Pinpoint the cell where the given text exists, returning its [X, Y] midpoint coordinate. 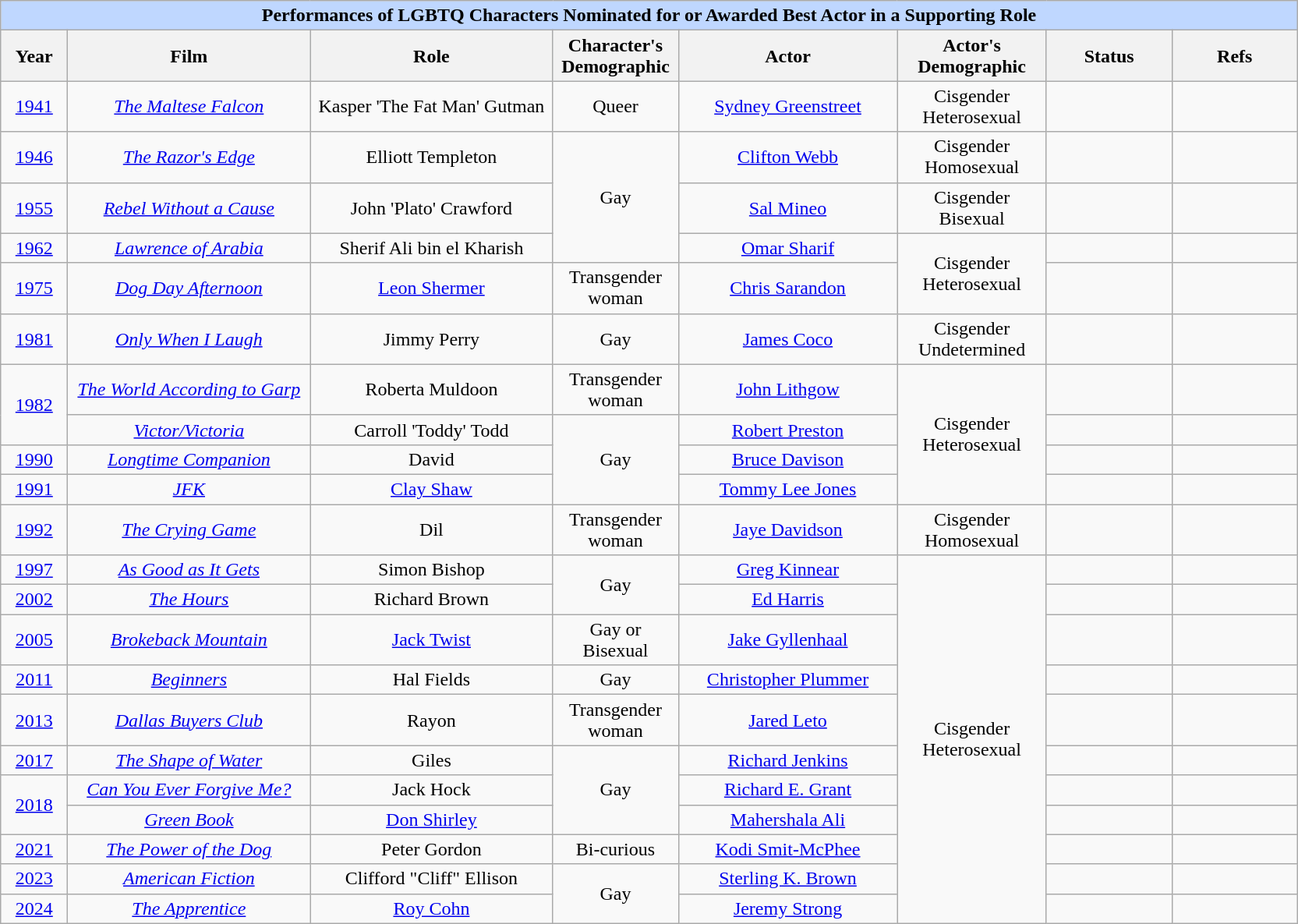
The Power of the Dog [189, 849]
David [432, 459]
Sal Mineo [787, 207]
Roberta Muldoon [432, 390]
Clifton Webb [787, 158]
Rayon [432, 720]
Gay or Bisexual [616, 639]
Leon Shermer [432, 289]
Robert Preston [787, 430]
American Fiction [189, 879]
The Hours [189, 600]
Omar Sharif [787, 248]
John Lithgow [787, 390]
Sherif Ali bin el Kharish [432, 248]
Clifford "Cliff" Ellison [432, 879]
Hal Fields [432, 680]
2005 [34, 639]
Carroll 'Toddy' Todd [432, 430]
Giles [432, 760]
Jack Twist [432, 639]
Kasper 'The Fat Man' Gutman [432, 106]
Greg Kinnear [787, 570]
Victor/Victoria [189, 430]
Lawrence of Arabia [189, 248]
Dil [432, 529]
Jimmy Perry [432, 338]
1941 [34, 106]
Rebel Without a Cause [189, 207]
Don Shirley [432, 820]
Year [34, 56]
Jake Gyllenhaal [787, 639]
2002 [34, 600]
Can You Ever Forgive Me? [189, 790]
Mahershala Ali [787, 820]
2021 [34, 849]
Ed Harris [787, 600]
Bruce Davison [787, 459]
Kodi Smit-McPhee [787, 849]
Longtime Companion [189, 459]
Actor [787, 56]
1992 [34, 529]
The Apprentice [189, 908]
Tommy Lee Jones [787, 489]
Christopher Plummer [787, 680]
2024 [34, 908]
Simon Bishop [432, 570]
Brokeback Mountain [189, 639]
2017 [34, 760]
The World According to Garp [189, 390]
Only When I Laugh [189, 338]
Richard Jenkins [787, 760]
1997 [34, 570]
As Good as It Gets [189, 570]
JFK [189, 489]
1981 [34, 338]
Film [189, 56]
Dallas Buyers Club [189, 720]
Cisgender Bisexual [971, 207]
The Maltese Falcon [189, 106]
The Crying Game [189, 529]
Sterling K. Brown [787, 879]
Role [432, 56]
Actor's Demographic [971, 56]
Status [1109, 56]
Cisgender Undetermined [971, 338]
1982 [34, 404]
Character's Demographic [616, 56]
1955 [34, 207]
Chris Sarandon [787, 289]
James Coco [787, 338]
2023 [34, 879]
The Shape of Water [189, 760]
1975 [34, 289]
Roy Cohn [432, 908]
Jack Hock [432, 790]
Bi-curious [616, 849]
Clay Shaw [432, 489]
Elliott Templeton [432, 158]
Queer [616, 106]
Performances of LGBTQ Characters Nominated for or Awarded Best Actor in a Supporting Role [649, 16]
John 'Plato' Crawford [432, 207]
Peter Gordon [432, 849]
1991 [34, 489]
The Razor's Edge [189, 158]
2018 [34, 805]
1962 [34, 248]
Sydney Greenstreet [787, 106]
Jeremy Strong [787, 908]
1946 [34, 158]
Jaye Davidson [787, 529]
Richard E. Grant [787, 790]
Jared Leto [787, 720]
Dog Day Afternoon [189, 289]
2013 [34, 720]
Refs [1235, 56]
2011 [34, 680]
Green Book [189, 820]
Richard Brown [432, 600]
1990 [34, 459]
Beginners [189, 680]
